Identify which cell holds the provided text, then report its [x, y] central coordinate. 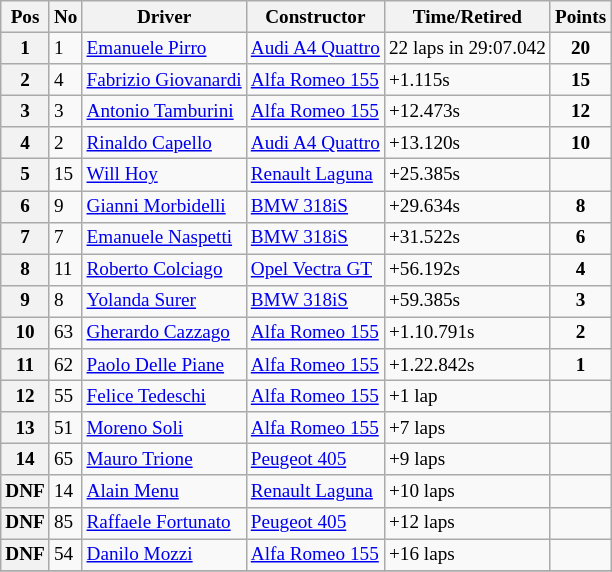
62 [66, 365]
No [66, 17]
63 [66, 333]
Gianni Morbidelli [164, 206]
+1.22.842s [467, 365]
+59.385s [467, 301]
+13.120s [467, 143]
Time/Retired [467, 17]
54 [66, 554]
Rinaldo Capello [164, 143]
85 [66, 523]
65 [66, 460]
Gherardo Cazzago [164, 333]
+1.10.791s [467, 333]
+12 laps [467, 523]
+16 laps [467, 554]
Antonio Tamburini [164, 111]
Points [580, 17]
Emanuele Naspetti [164, 238]
Opel Vectra GT [315, 270]
+12.473s [467, 111]
Driver [164, 17]
+10 laps [467, 491]
Fabrizio Giovanardi [164, 80]
+1 lap [467, 396]
+7 laps [467, 428]
5 [26, 175]
Raffaele Fortunato [164, 523]
Felice Tedeschi [164, 396]
Moreno Soli [164, 428]
55 [66, 396]
+29.634s [467, 206]
20 [580, 48]
Constructor [315, 17]
Will Hoy [164, 175]
Pos [26, 17]
Mauro Trione [164, 460]
Roberto Colciago [164, 270]
+25.385s [467, 175]
22 laps in 29:07.042 [467, 48]
+31.522s [467, 238]
+9 laps [467, 460]
Danilo Mozzi [164, 554]
Alain Menu [164, 491]
+56.192s [467, 270]
Emanuele Pirro [164, 48]
Yolanda Surer [164, 301]
Paolo Delle Piane [164, 365]
13 [26, 428]
51 [66, 428]
+1.115s [467, 80]
